Locate the cell with the specified text and output its [x, y] center coordinate. 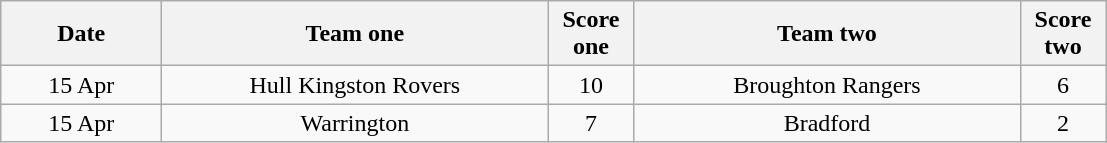
Hull Kingston Rovers [355, 85]
Broughton Rangers [827, 85]
10 [591, 85]
Score two [1063, 34]
Bradford [827, 123]
Team two [827, 34]
Date [82, 34]
Warrington [355, 123]
Team one [355, 34]
Score one [591, 34]
7 [591, 123]
6 [1063, 85]
2 [1063, 123]
